Output the (X, Y) coordinate of the center of the cell containing the given text.  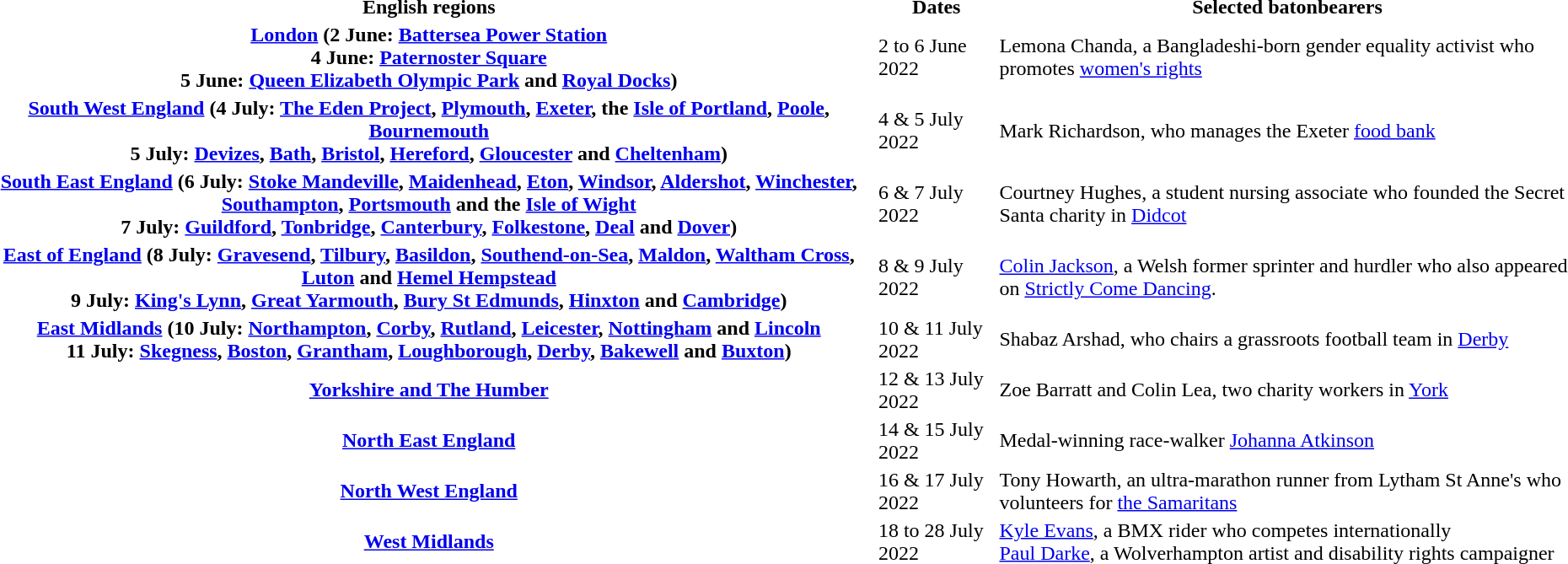
8 & 9 July 2022 (936, 277)
2 to 6 June 2022 (936, 57)
14 & 15 July 2022 (936, 440)
4 & 5 July 2022 (936, 131)
12 & 13 July 2022 (936, 389)
16 & 17 July 2022 (936, 491)
10 & 11 July 2022 (936, 339)
6 & 7 July 2022 (936, 204)
